Locate the cell with the specified text and output its (x, y) center coordinate. 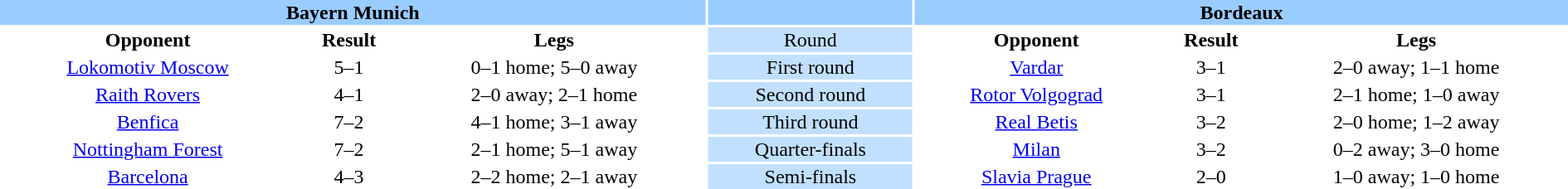
Lokomotiv Moscow (148, 67)
2–1 home; 1–0 away (1416, 94)
2–2 home; 2–1 away (554, 177)
2–0 away; 1–1 home (1416, 67)
Rotor Volgograd (1036, 94)
4–1 (348, 94)
Slavia Prague (1036, 177)
5–1 (348, 67)
Real Betis (1036, 122)
Vardar (1036, 67)
4–3 (348, 177)
Round (811, 40)
Quarter-finals (811, 149)
Third round (811, 122)
Bordeaux (1241, 12)
Nottingham Forest (148, 149)
0–1 home; 5–0 away (554, 67)
Milan (1036, 149)
Raith Rovers (148, 94)
4–1 home; 3–1 away (554, 122)
1–0 away; 1–0 home (1416, 177)
2–0 home; 1–2 away (1416, 122)
Semi-finals (811, 177)
Barcelona (148, 177)
2–0 away; 2–1 home (554, 94)
Benfica (148, 122)
Bayern Munich (353, 12)
First round (811, 67)
2–0 (1211, 177)
2–1 home; 5–1 away (554, 149)
Second round (811, 94)
0–2 away; 3–0 home (1416, 149)
